Output the [x, y] coordinate of the center of the cell containing the given text.  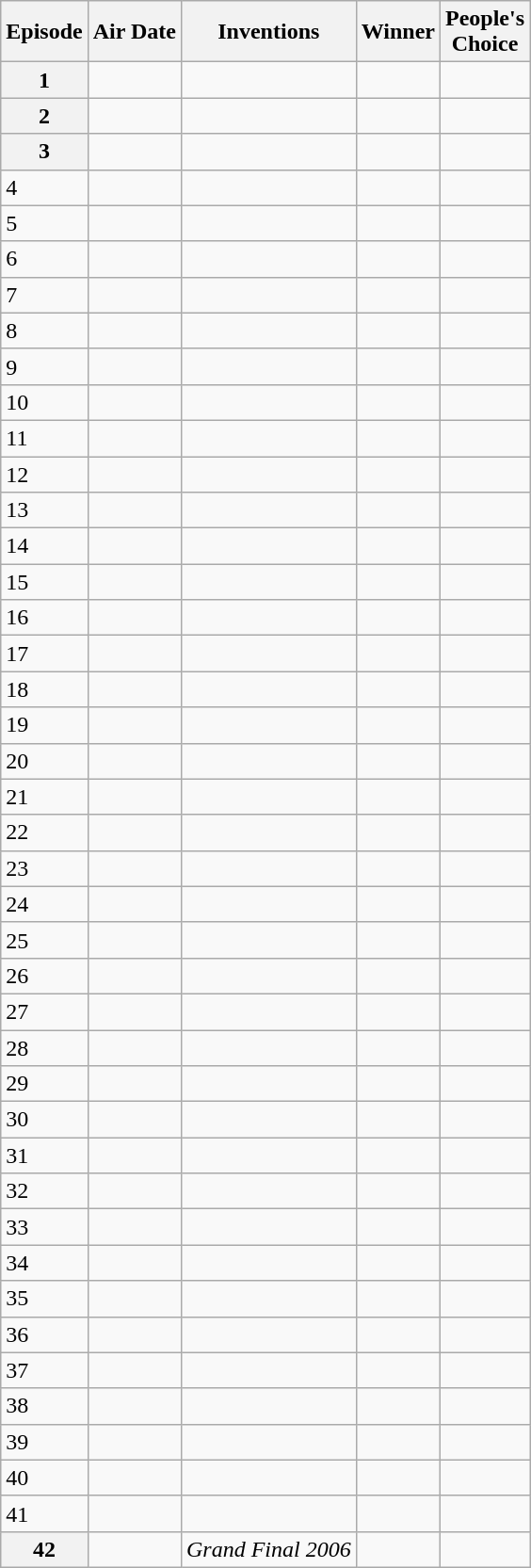
42 [44, 1549]
41 [44, 1513]
2 [44, 116]
20 [44, 761]
16 [44, 618]
6 [44, 259]
Inventions [268, 32]
19 [44, 725]
15 [44, 582]
People'sChoice [484, 32]
10 [44, 402]
18 [44, 689]
8 [44, 331]
9 [44, 366]
27 [44, 1011]
32 [44, 1191]
24 [44, 904]
Air Date [134, 32]
31 [44, 1156]
21 [44, 797]
Grand Final 2006 [268, 1549]
34 [44, 1263]
12 [44, 474]
28 [44, 1048]
5 [44, 223]
35 [44, 1299]
40 [44, 1478]
38 [44, 1406]
Winner [397, 32]
Episode [44, 32]
30 [44, 1120]
7 [44, 295]
11 [44, 438]
3 [44, 152]
26 [44, 976]
13 [44, 510]
1 [44, 80]
22 [44, 832]
17 [44, 654]
25 [44, 940]
29 [44, 1084]
14 [44, 546]
36 [44, 1334]
39 [44, 1442]
37 [44, 1370]
33 [44, 1227]
23 [44, 868]
4 [44, 187]
